Detect which cell encompasses the target text, then output its [X, Y] center coordinate. 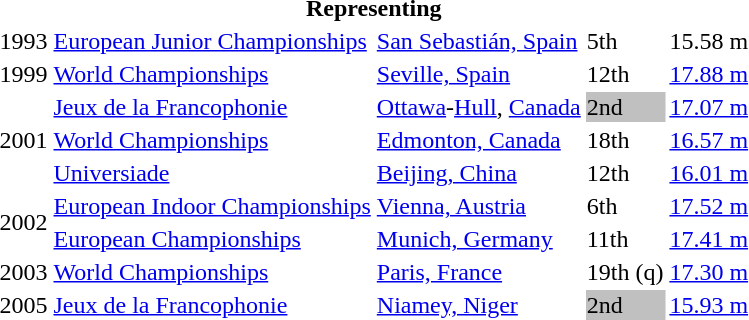
European Indoor Championships [212, 206]
Beijing, China [478, 173]
Paris, France [478, 272]
European Championships [212, 239]
Edmonton, Canada [478, 140]
Universiade [212, 173]
San Sebastián, Spain [478, 41]
19th (q) [625, 272]
6th [625, 206]
Seville, Spain [478, 74]
European Junior Championships [212, 41]
Munich, Germany [478, 239]
18th [625, 140]
5th [625, 41]
Vienna, Austria [478, 206]
Niamey, Niger [478, 305]
11th [625, 239]
Ottawa-Hull, Canada [478, 107]
